Capture the cell that displays the provided text and extract its (X, Y) central coordinate. 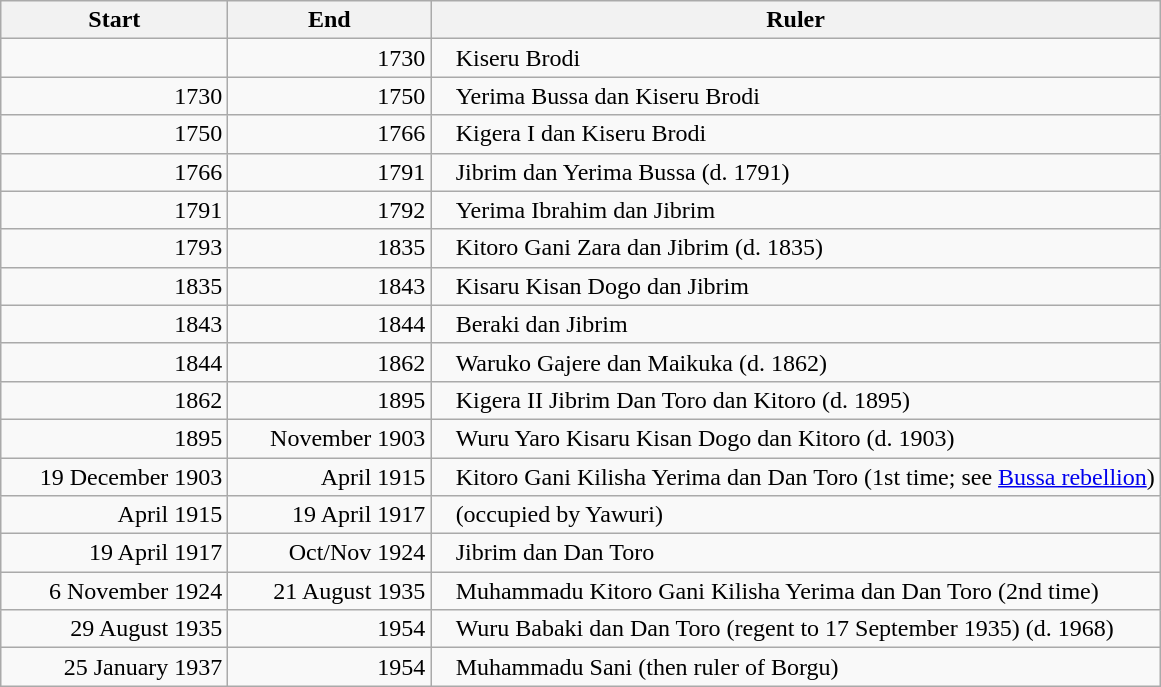
Kisaru Kisan Dogo dan Jibrim (796, 286)
Kiseru Brodi (796, 58)
Ruler (796, 20)
Wuru Babaki dan Dan Toro (regent to 17 September 1935) (d. 1968) (796, 629)
Kitoro Gani Zara dan Jibrim (d. 1835) (796, 248)
November 1903 (330, 438)
19 December 1903 (114, 477)
25 January 1937 (114, 667)
Beraki dan Jibrim (796, 324)
1793 (114, 248)
Wuru Yaro Kisaru Kisan Dogo dan Kitoro (d. 1903) (796, 438)
Muhammadu Kitoro Gani Kilisha Yerima dan Dan Toro (2nd time) (796, 591)
Waruko Gajere dan Maikuka (d. 1862) (796, 362)
1792 (330, 210)
Kigera I dan Kiseru Brodi (796, 134)
(occupied by Yawuri) (796, 515)
Jibrim dan Dan Toro (796, 553)
Jibrim dan Yerima Bussa (d. 1791) (796, 172)
29 August 1935 (114, 629)
End (330, 20)
Yerima Ibrahim dan Jibrim (796, 210)
6 November 1924 (114, 591)
Kigera II Jibrim Dan Toro dan Kitoro (d. 1895) (796, 400)
Start (114, 20)
Oct/Nov 1924 (330, 553)
21 August 1935 (330, 591)
Yerima Bussa dan Kiseru Brodi (796, 96)
Kitoro Gani Kilisha Yerima dan Dan Toro (1st time; see Bussa rebellion) (796, 477)
Muhammadu Sani (then ruler of Borgu) (796, 667)
